Find where the given text appears and provide that cell's center as (x, y) coordinate. 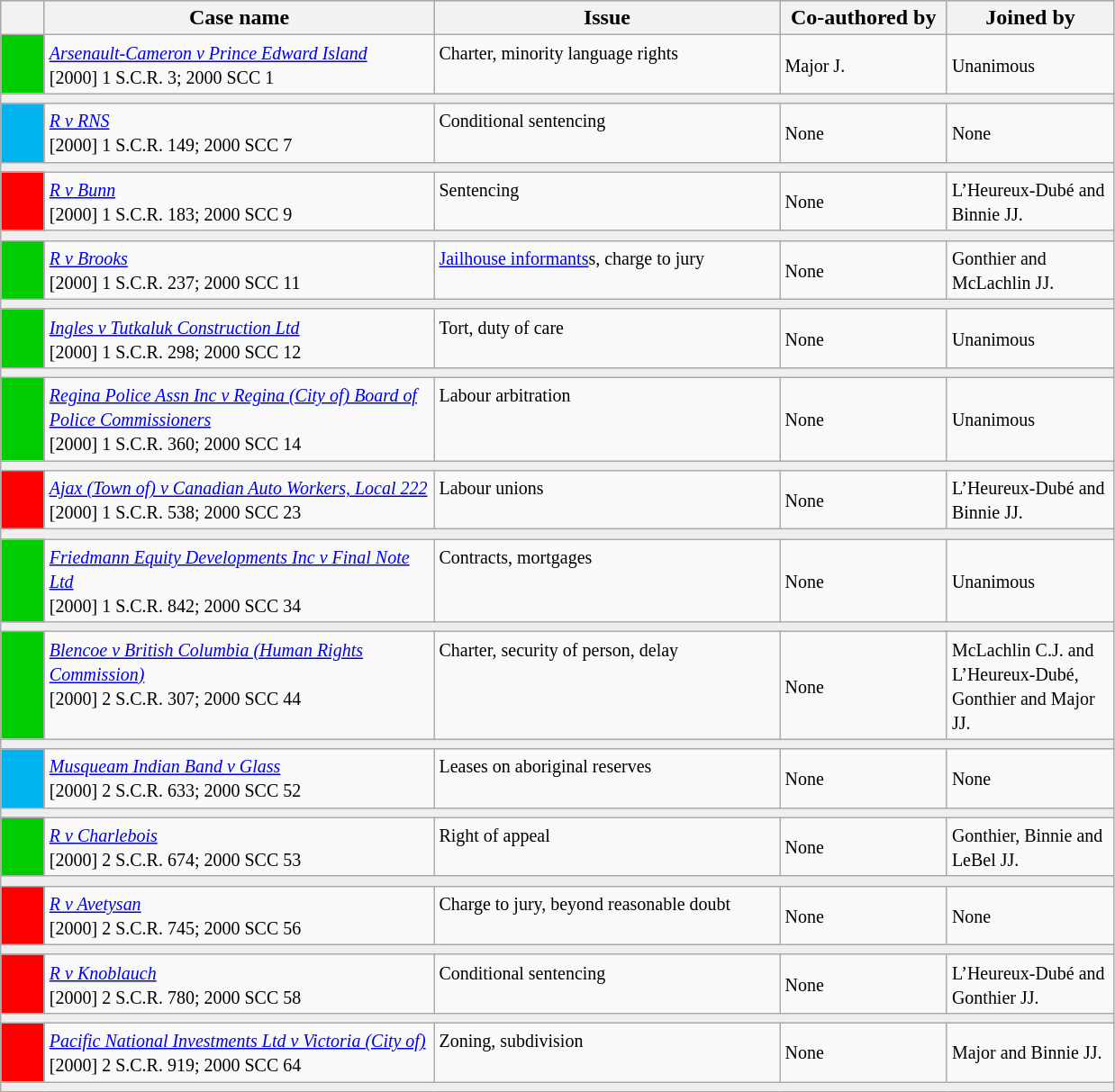
Arsenault-Cameron v Prince Edward Island [2000] 1 S.C.R. 3; 2000 SCC 1 (240, 65)
R v RNS [2000] 1 S.C.R. 149; 2000 SCC 7 (240, 133)
Labour unions (607, 501)
Pacific National Investments Ltd v Victoria (City of) [2000] 2 S.C.R. 919; 2000 SCC 64 (240, 1051)
R v Avetysan [2000] 2 S.C.R. 745; 2000 SCC 56 (240, 915)
Issue (607, 18)
Jailhouse informantss, charge to jury (607, 270)
R v Brooks [2000] 1 S.C.R. 237; 2000 SCC 11 (240, 270)
Regina Police Assn Inc v Regina (City of) Board of Police Commissioners [2000] 1 S.C.R. 360; 2000 SCC 14 (240, 419)
Right of appeal (607, 846)
Ingles v Tutkaluk Construction Ltd [2000] 1 S.C.R. 298; 2000 SCC 12 (240, 338)
Gonthier and McLachlin JJ. (1030, 270)
R v Charlebois [2000] 2 S.C.R. 674; 2000 SCC 53 (240, 846)
Tort, duty of care (607, 338)
Friedmann Equity Developments Inc v Final Note Ltd [2000] 1 S.C.R. 842; 2000 SCC 34 (240, 581)
L’Heureux-Dubé and Gonthier JJ. (1030, 983)
Major and Binnie JJ. (1030, 1051)
Sentencing (607, 202)
Joined by (1030, 18)
Charter, security of person, delay (607, 686)
Leases on aboriginal reserves (607, 778)
Ajax (Town of) v Canadian Auto Workers, Local 222 [2000] 1 S.C.R. 538; 2000 SCC 23 (240, 501)
Major J. (863, 65)
Blencoe v British Columbia (Human Rights Commission) [2000] 2 S.C.R. 307; 2000 SCC 44 (240, 686)
McLachlin C.J. and L’Heureux-Dubé, Gonthier and Major JJ. (1030, 686)
Musqueam Indian Band v Glass [2000] 2 S.C.R. 633; 2000 SCC 52 (240, 778)
R v Knoblauch [2000] 2 S.C.R. 780; 2000 SCC 58 (240, 983)
Zoning, subdivision (607, 1051)
Charge to jury, beyond reasonable doubt (607, 915)
Charter, minority language rights (607, 65)
Contracts, mortgages (607, 581)
Co-authored by (863, 18)
Labour arbitration (607, 419)
Gonthier, Binnie and LeBel JJ. (1030, 846)
R v Bunn[2000] 1 S.C.R. 183; 2000 SCC 9 (240, 202)
Case name (240, 18)
